From the cell containing the given text, extract its center point as [X, Y] coordinate. 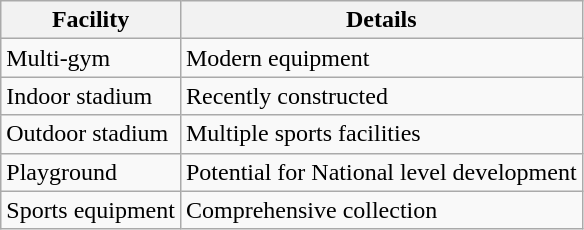
Modern equipment [381, 58]
Recently constructed [381, 96]
Outdoor stadium [91, 134]
Sports equipment [91, 210]
Multiple sports facilities [381, 134]
Details [381, 20]
Potential for National level development [381, 172]
Multi-gym [91, 58]
Playground [91, 172]
Facility [91, 20]
Comprehensive collection [381, 210]
Indoor stadium [91, 96]
